Find where the given text appears and provide that cell's center as (x, y) coordinate. 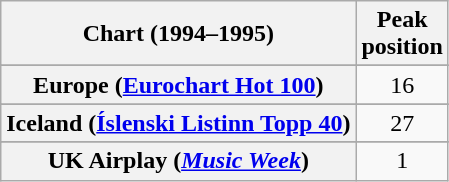
Peakposition (402, 34)
Iceland (Íslenski Listinn Topp 40) (178, 123)
16 (402, 85)
27 (402, 123)
UK Airplay (Music Week) (178, 161)
Europe (Eurochart Hot 100) (178, 85)
1 (402, 161)
Chart (1994–1995) (178, 34)
